Find where the given text appears and provide that cell's center as (x, y) coordinate. 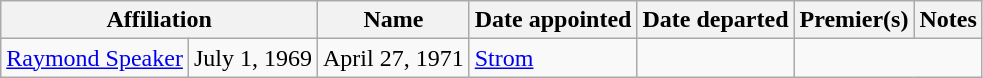
Date departed (716, 20)
Premier(s) (854, 20)
Name (394, 20)
April 27, 1971 (394, 58)
Raymond Speaker (95, 58)
Notes (948, 20)
Strom (553, 58)
Date appointed (553, 20)
Affiliation (160, 20)
July 1, 1969 (252, 58)
